From the cell containing the given text, extract its center point as (x, y) coordinate. 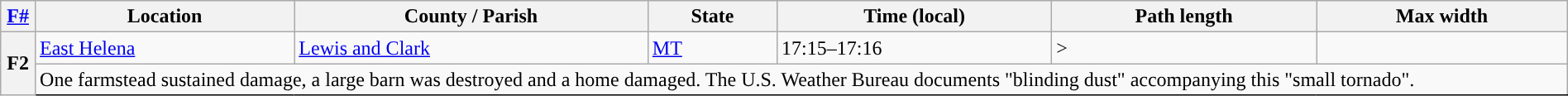
Lewis and Clark (471, 48)
East Helena (165, 48)
Location (165, 17)
F2 (18, 64)
F# (18, 17)
State (712, 17)
Path length (1184, 17)
MT (712, 48)
Max width (1442, 17)
Time (local) (915, 17)
County / Parish (471, 17)
17:15–17:16 (915, 48)
> (1184, 48)
